From the cell containing the given text, extract its center point as (X, Y) coordinate. 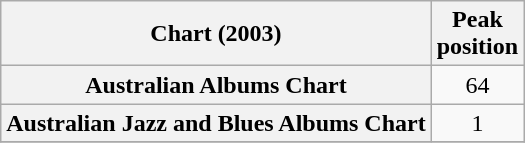
Peakposition (477, 34)
Chart (2003) (216, 34)
Australian Albums Chart (216, 85)
Australian Jazz and Blues Albums Chart (216, 123)
64 (477, 85)
1 (477, 123)
